Return the [X, Y] coordinate for the center point of the cell that contains the specified text.  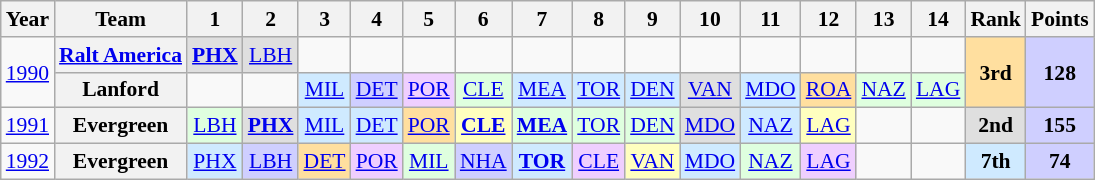
6 [484, 19]
1990 [28, 72]
5 [429, 19]
3 [324, 19]
1 [215, 19]
Ralt America [120, 55]
Year [28, 19]
8 [598, 19]
11 [770, 19]
14 [938, 19]
Points [1060, 19]
10 [710, 19]
4 [377, 19]
1992 [28, 162]
2nd [996, 126]
3rd [996, 72]
ROA [829, 90]
9 [652, 19]
128 [1060, 72]
Lanford [120, 90]
Team [120, 19]
1991 [28, 126]
13 [883, 19]
NHA [484, 162]
74 [1060, 162]
7 [542, 19]
7th [996, 162]
12 [829, 19]
155 [1060, 126]
2 [271, 19]
Rank [996, 19]
